Search for the cell housing the specified text and yield its [x, y] center coordinate. 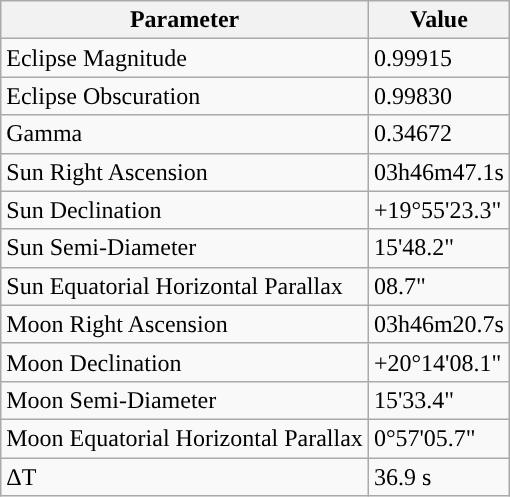
0.99830 [438, 96]
Value [438, 20]
Eclipse Magnitude [185, 58]
ΔT [185, 477]
08.7" [438, 286]
03h46m47.1s [438, 172]
Gamma [185, 134]
Eclipse Obscuration [185, 96]
15'33.4" [438, 400]
15'48.2" [438, 248]
Moon Equatorial Horizontal Parallax [185, 438]
Sun Declination [185, 210]
Sun Equatorial Horizontal Parallax [185, 286]
0.99915 [438, 58]
Moon Semi-Diameter [185, 400]
Moon Declination [185, 362]
03h46m20.7s [438, 324]
36.9 s [438, 477]
0°57'05.7" [438, 438]
Parameter [185, 20]
Moon Right Ascension [185, 324]
Sun Semi-Diameter [185, 248]
+20°14'08.1" [438, 362]
Sun Right Ascension [185, 172]
0.34672 [438, 134]
+19°55'23.3" [438, 210]
